From the cell containing the given text, extract its center point as (x, y) coordinate. 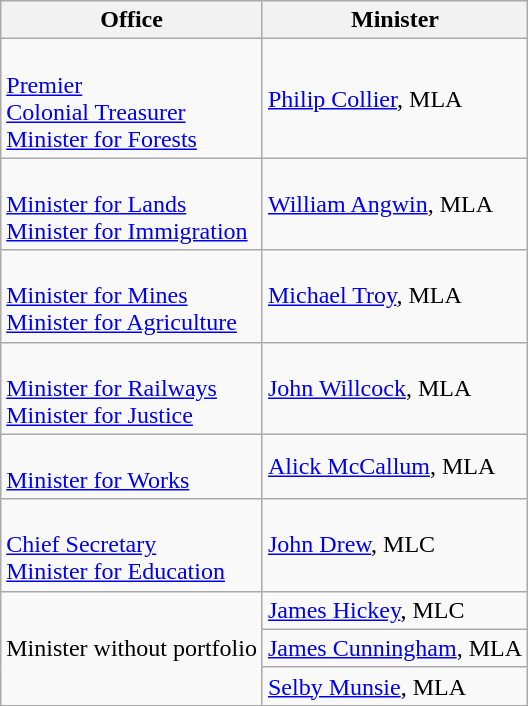
Selby Munsie, MLA (394, 686)
Minister for Mines Minister for Agriculture (132, 296)
Philip Collier, MLA (394, 98)
Minister without portfolio (132, 648)
Minister for Lands Minister for Immigration (132, 204)
Minister for Works (132, 466)
Alick McCallum, MLA (394, 466)
Office (132, 20)
Chief Secretary Minister for Education (132, 545)
William Angwin, MLA (394, 204)
Minister (394, 20)
John Drew, MLC (394, 545)
Michael Troy, MLA (394, 296)
James Hickey, MLC (394, 610)
Premier Colonial Treasurer Minister for Forests (132, 98)
James Cunningham, MLA (394, 648)
Minister for Railways Minister for Justice (132, 388)
John Willcock, MLA (394, 388)
